Provide the [x, y] coordinate of the cell's center where the given text is located.  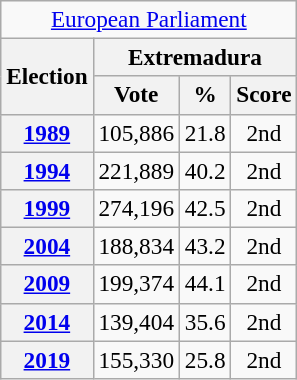
2009 [47, 284]
1999 [47, 208]
Extremadura [195, 57]
44.1 [205, 284]
Score [264, 95]
274,196 [136, 208]
188,834 [136, 246]
199,374 [136, 284]
43.2 [205, 246]
139,404 [136, 322]
2019 [47, 359]
2014 [47, 322]
1989 [47, 133]
Vote [136, 95]
% [205, 95]
155,330 [136, 359]
105,886 [136, 133]
40.2 [205, 170]
Election [47, 76]
European Parliament [149, 19]
1994 [47, 170]
42.5 [205, 208]
21.8 [205, 133]
25.8 [205, 359]
221,889 [136, 170]
2004 [47, 246]
35.6 [205, 322]
